Output the (X, Y) coordinate of the center of the cell containing the given text.  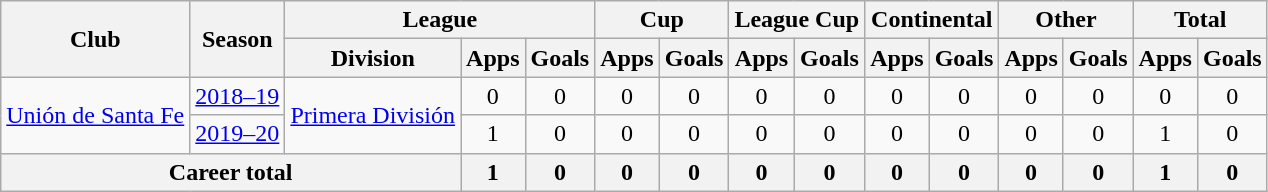
Club (96, 39)
2019–20 (238, 134)
League (440, 20)
Unión de Santa Fe (96, 115)
2018–19 (238, 96)
Primera División (373, 115)
Season (238, 39)
Other (1066, 20)
League Cup (797, 20)
Cup (662, 20)
Continental (932, 20)
Total (1200, 20)
Career total (231, 172)
Division (373, 58)
